Return (X, Y) of the center of cell containing provided text 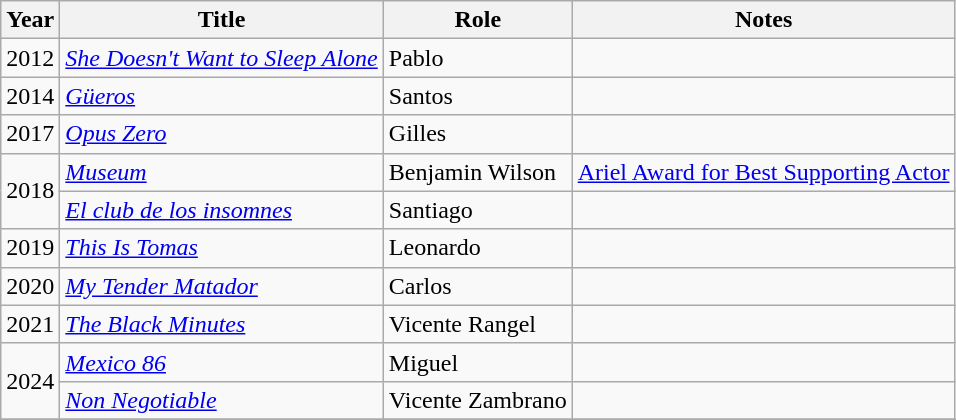
Role (478, 20)
Non Negotiable (222, 400)
El club de los insomnes (222, 210)
2021 (30, 324)
2014 (30, 96)
Title (222, 20)
Miguel (478, 362)
Güeros (222, 96)
She Doesn't Want to Sleep Alone (222, 58)
The Black Minutes (222, 324)
Vicente Rangel (478, 324)
Santiago (478, 210)
This Is Tomas (222, 248)
2018 (30, 191)
Carlos (478, 286)
Ariel Award for Best Supporting Actor (764, 172)
2020 (30, 286)
Leonardo (478, 248)
Gilles (478, 134)
Benjamin Wilson (478, 172)
Mexico 86 (222, 362)
2012 (30, 58)
Santos (478, 96)
My Tender Matador (222, 286)
2024 (30, 381)
Vicente Zambrano (478, 400)
Pablo (478, 58)
2017 (30, 134)
2019 (30, 248)
Opus Zero (222, 134)
Museum (222, 172)
Notes (764, 20)
Year (30, 20)
